Scan for the cell matching the given text and deliver its (x, y) coordinate at center. 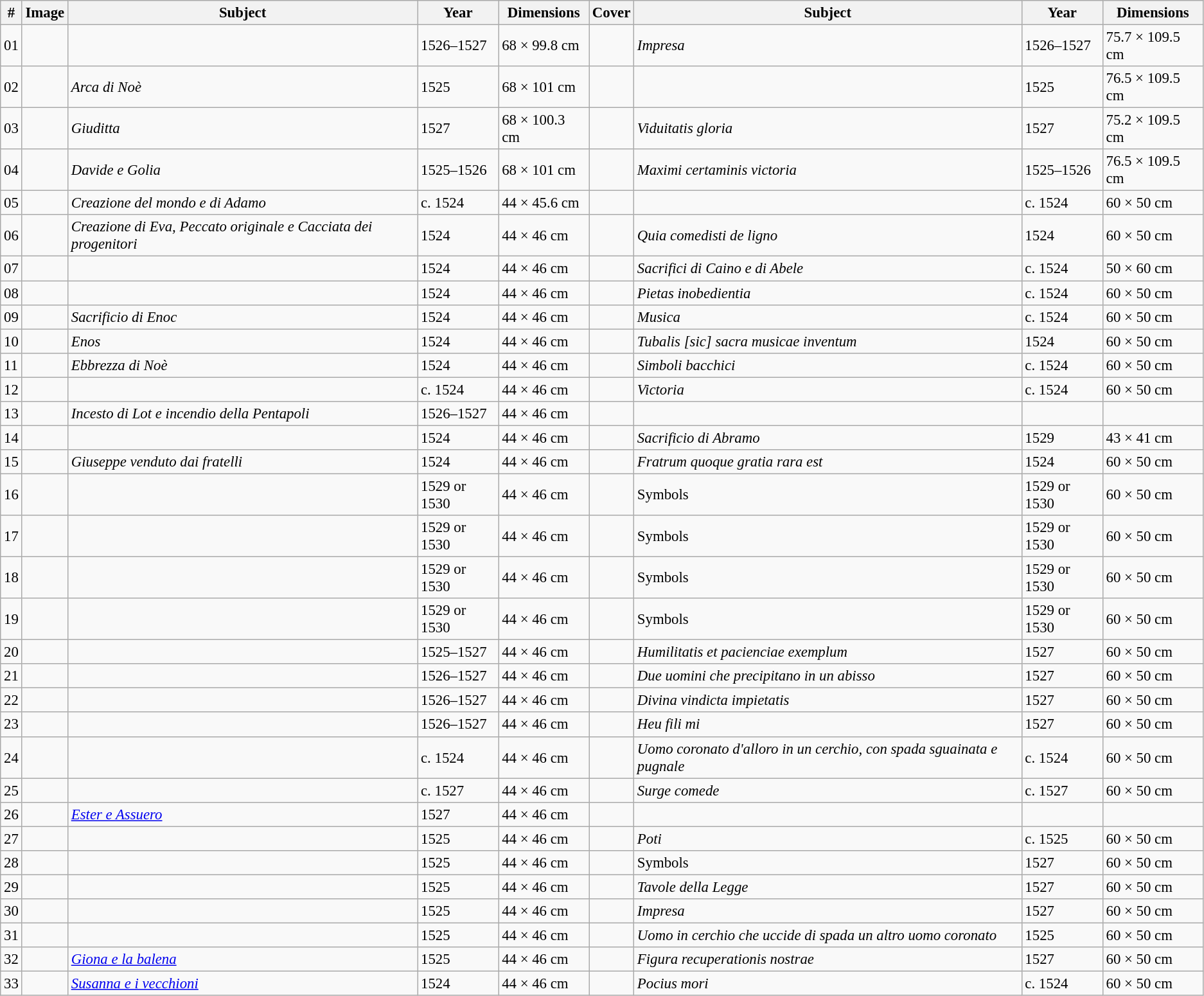
20 (12, 652)
11 (12, 365)
75.2 × 109.5 cm (1153, 129)
Simboli bacchici (828, 365)
22 (12, 700)
68 × 100.3 cm (544, 129)
29 (12, 887)
02 (12, 87)
04 (12, 170)
30 (12, 911)
Victoria (828, 389)
Cover (611, 13)
Tubalis [sic] sacra musicae inventum (828, 341)
27 (12, 839)
Poti (828, 839)
43 × 41 cm (1153, 438)
13 (12, 414)
21 (12, 676)
19 (12, 619)
Quia comedisti de ligno (828, 235)
44 × 45.6 cm (544, 203)
Creazione del mondo e di Adamo (242, 203)
Giona e la balena (242, 959)
10 (12, 341)
75.7 × 109.5 cm (1153, 46)
50 × 60 cm (1153, 269)
15 (12, 462)
Sacrificio di Enoc (242, 317)
23 (12, 725)
Susanna e i vecchioni (242, 984)
09 (12, 317)
14 (12, 438)
Incesto di Lot e incendio della Pentapoli (242, 414)
Pocius mori (828, 984)
Uomo in cerchio che uccide di spada un altro uomo coronato (828, 935)
Maximi certaminis victoria (828, 170)
31 (12, 935)
18 (12, 578)
Enos (242, 341)
28 (12, 863)
26 (12, 814)
1525–1527 (458, 652)
Divina vindicta impietatis (828, 700)
Tavole della Legge (828, 887)
25 (12, 790)
33 (12, 984)
Heu fili mi (828, 725)
03 (12, 129)
Surge comede (828, 790)
Due uomini che precipitano in un abisso (828, 676)
Giuditta (242, 129)
12 (12, 389)
Arca di Noè (242, 87)
Sacrificio di Abramo (828, 438)
24 (12, 757)
07 (12, 269)
Uomo coronato d'alloro in un cerchio, con spada sguainata e pugnale (828, 757)
05 (12, 203)
Musica (828, 317)
1529 (1062, 438)
32 (12, 959)
Sacrifici di Caino e di Abele (828, 269)
# (12, 13)
Ester e Assuero (242, 814)
01 (12, 46)
Viduitatis gloria (828, 129)
Giuseppe venduto dai fratelli (242, 462)
Davide e Golia (242, 170)
08 (12, 293)
Humilitatis et pacienciae exemplum (828, 652)
16 (12, 495)
c. 1525 (1062, 839)
Figura recuperationis nostrae (828, 959)
17 (12, 536)
Ebbrezza di Noè (242, 365)
Image (45, 13)
Pietas inobedientia (828, 293)
Fratrum quoque gratia rara est (828, 462)
68 × 99.8 cm (544, 46)
06 (12, 235)
Creazione di Eva, Peccato originale e Cacciata dei progenitori (242, 235)
